Locate the cell with the specified text and output its [X, Y] center coordinate. 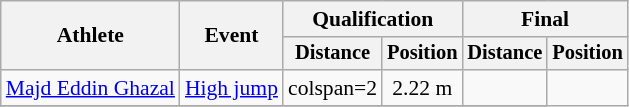
Majd Eddin Ghazal [90, 88]
Final [544, 19]
Qualification [372, 19]
High jump [232, 88]
Athlete [90, 36]
colspan=2 [332, 88]
Event [232, 36]
2.22 m [422, 88]
